Locate the cell with the specified text and output its [X, Y] center coordinate. 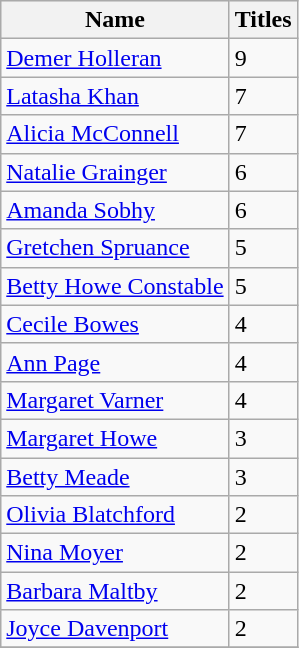
9 [263, 58]
Betty Meade [115, 477]
Alicia McConnell [115, 134]
Olivia Blatchford [115, 515]
Nina Moyer [115, 553]
Latasha Khan [115, 96]
Titles [263, 20]
Amanda Sobhy [115, 210]
Name [115, 20]
Joyce Davenport [115, 629]
Margaret Howe [115, 438]
Demer Holleran [115, 58]
Cecile Bowes [115, 324]
Gretchen Spruance [115, 248]
Margaret Varner [115, 400]
Ann Page [115, 362]
Barbara Maltby [115, 591]
Betty Howe Constable [115, 286]
Natalie Grainger [115, 172]
